Return the (x, y) coordinate for the center point of the cell that contains the specified text.  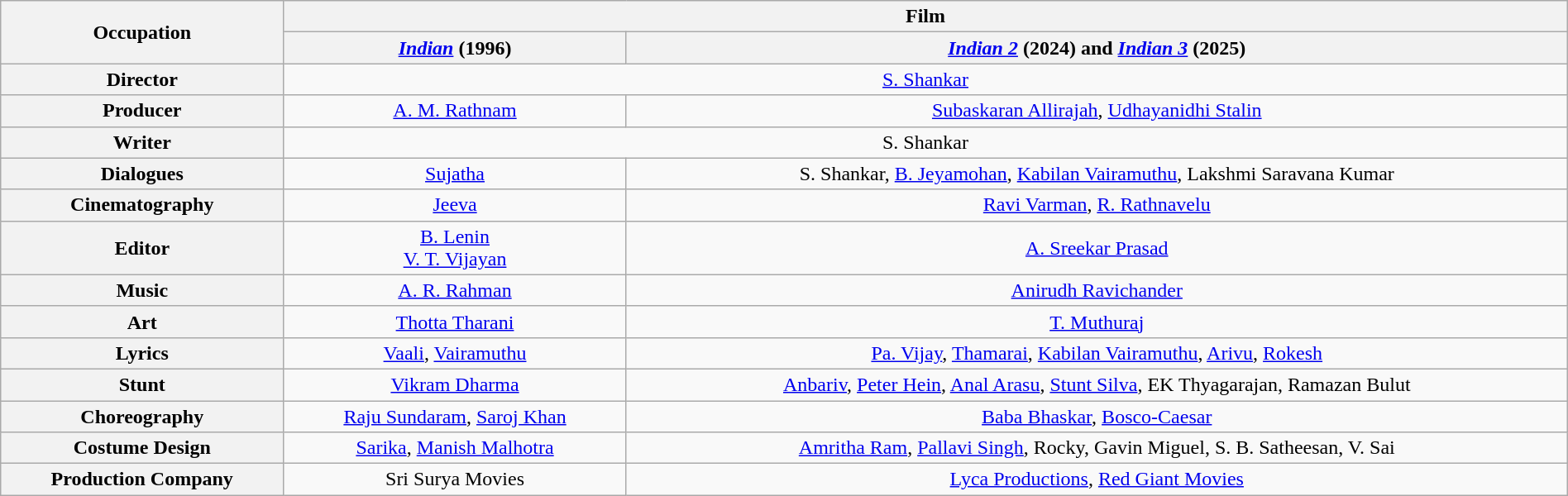
B. LeninV. T. Vijayan (455, 248)
Film (925, 17)
S. Shankar, B. Jeyamohan, Kabilan Vairamuthu, Lakshmi Saravana Kumar (1097, 174)
Lyrics (142, 353)
Sri Surya Movies (455, 479)
Thotta Tharani (455, 322)
Jeeva (455, 205)
Subaskaran Allirajah, Udhayanidhi Stalin (1097, 111)
Production Company (142, 479)
Baba Bhaskar, Bosco-Caesar (1097, 416)
Editor (142, 248)
Sujatha (455, 174)
Sarika, Manish Malhotra (455, 448)
Anbariv, Peter Hein, Anal Arasu, Stunt Silva, EK Thyagarajan, Ramazan Bulut (1097, 384)
A. M. Rathnam (455, 111)
Art (142, 322)
Ravi Varman, R. Rathnavelu (1097, 205)
Indian 2 (2024) and Indian 3 (2025) (1097, 48)
Raju Sundaram, Saroj Khan (455, 416)
Lyca Productions, Red Giant Movies (1097, 479)
Anirudh Ravichander (1097, 290)
Vikram Dharma (455, 384)
Vaali, Vairamuthu (455, 353)
Indian (1996) (455, 48)
Choreography (142, 416)
Pa. Vijay, Thamarai, Kabilan Vairamuthu, Arivu, Rokesh (1097, 353)
Dialogues (142, 174)
Occupation (142, 32)
Amritha Ram, Pallavi Singh, Rocky, Gavin Miguel, S. B. Satheesan, V. Sai (1097, 448)
Director (142, 79)
Costume Design (142, 448)
A. R. Rahman (455, 290)
A. Sreekar Prasad (1097, 248)
Cinematography (142, 205)
Producer (142, 111)
Writer (142, 142)
T. Muthuraj (1097, 322)
Music (142, 290)
Stunt (142, 384)
